Search for the cell housing the specified text and yield its [X, Y] center coordinate. 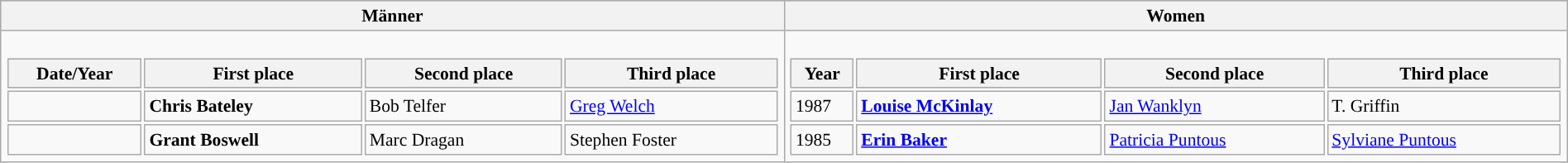
Stephen Foster [672, 141]
Greg Welch [672, 106]
Männer [392, 16]
1987 [822, 106]
Date/Year [74, 73]
Marc Dragan [463, 141]
Year [822, 73]
Chris Bateley [253, 106]
Grant Boswell [253, 141]
Date/Year First place Second place Third place Chris Bateley Bob Telfer Greg Welch Grant Boswell Marc Dragan Stephen Foster [392, 96]
Louise McKinlay [979, 106]
Jan Wanklyn [1215, 106]
1985 [822, 141]
Patricia Puntous [1215, 141]
Bob Telfer [463, 106]
T. Griffin [1444, 106]
Erin Baker [979, 141]
Women [1176, 16]
Sylviane Puntous [1444, 141]
Year First place Second place Third place 1987 Louise McKinlay Jan Wanklyn T. Griffin 1985 Erin Baker Patricia Puntous Sylviane Puntous [1176, 96]
